Identify which cell holds the provided text, then report its (x, y) central coordinate. 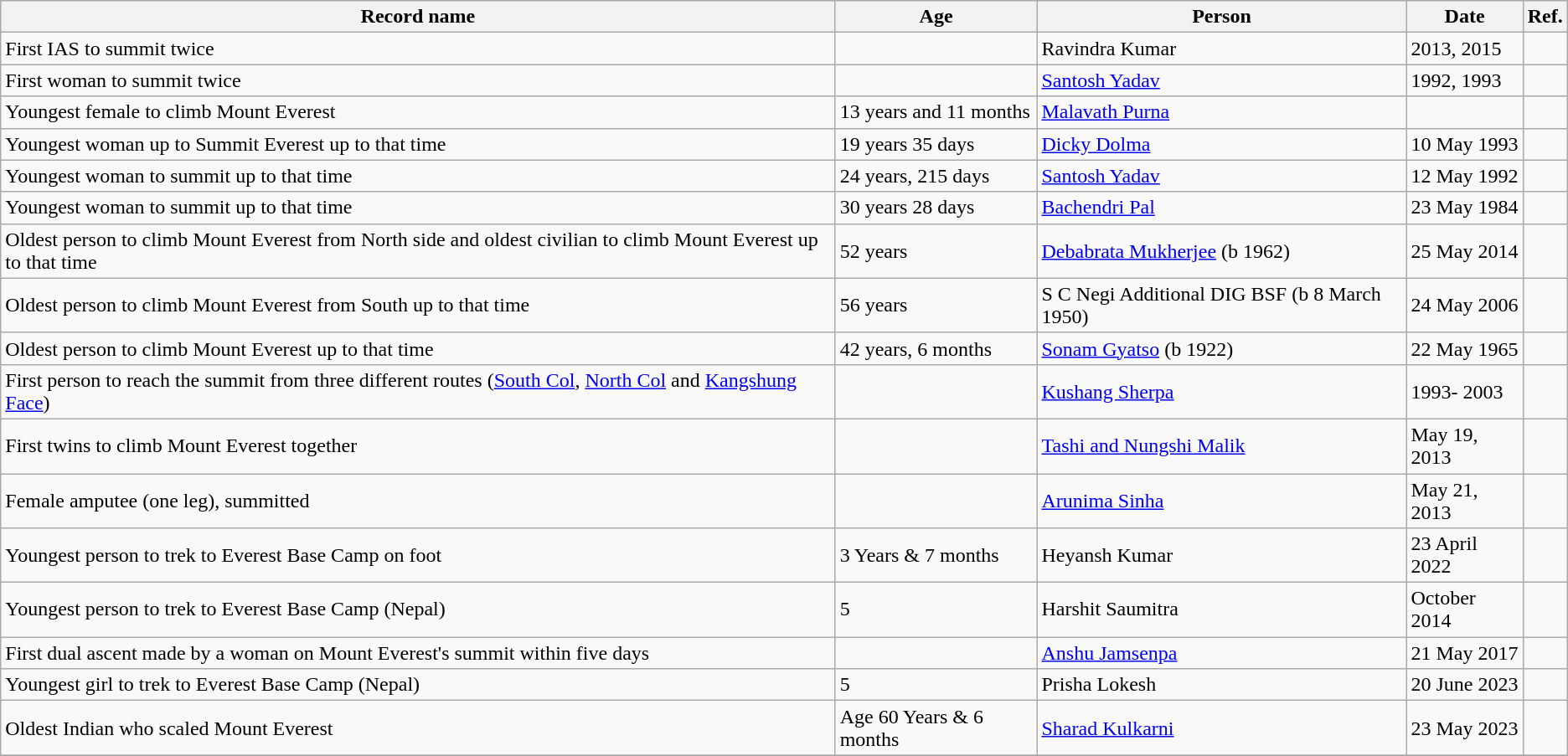
23 May 1984 (1464, 208)
Bachendri Pal (1221, 208)
Youngest person to trek to Everest Base Camp on foot (418, 556)
Record name (418, 17)
First IAS to summit twice (418, 49)
24 years, 215 days (936, 176)
24 May 2006 (1464, 305)
Date (1464, 17)
May 21, 2013 (1464, 501)
Sonam Gyatso (b 1922) (1221, 348)
Age 60 Years & 6 months (936, 728)
25 May 2014 (1464, 251)
First dual ascent made by a woman on Mount Everest's summit within five days (418, 653)
May 19, 2013 (1464, 445)
October 2014 (1464, 609)
3 Years & 7 months (936, 556)
Dicky Dolma (1221, 144)
42 years, 6 months (936, 348)
19 years 35 days (936, 144)
Oldest person to climb Mount Everest from North side and oldest civilian to climb Mount Everest up to that time (418, 251)
23 May 2023 (1464, 728)
30 years 28 days (936, 208)
First woman to summit twice (418, 80)
Kushang Sherpa (1221, 392)
12 May 1992 (1464, 176)
S C Negi Additional DIG BSF (b 8 March 1950) (1221, 305)
13 years and 11 months (936, 112)
20 June 2023 (1464, 685)
Age (936, 17)
10 May 1993 (1464, 144)
1993- 2003 (1464, 392)
21 May 2017 (1464, 653)
Youngest girl to trek to Everest Base Camp (Nepal) (418, 685)
Prisha Lokesh (1221, 685)
52 years (936, 251)
Youngest person to trek to Everest Base Camp (Nepal) (418, 609)
Ref. (1545, 17)
Female amputee (one leg), summitted (418, 501)
Arunima Sinha (1221, 501)
Youngest female to climb Mount Everest (418, 112)
Oldest Indian who scaled Mount Everest (418, 728)
Heyansh Kumar (1221, 556)
Harshit Saumitra (1221, 609)
Person (1221, 17)
2013, 2015 (1464, 49)
23 April 2022 (1464, 556)
Malavath Purna (1221, 112)
First person to reach the summit from three different routes (South Col, North Col and Kangshung Face) (418, 392)
Youngest woman up to Summit Everest up to that time (418, 144)
1992, 1993 (1464, 80)
First twins to climb Mount Everest together (418, 445)
Oldest person to climb Mount Everest up to that time (418, 348)
22 May 1965 (1464, 348)
Ravindra Kumar (1221, 49)
56 years (936, 305)
Anshu Jamsenpa (1221, 653)
Oldest person to climb Mount Everest from South up to that time (418, 305)
Debabrata Mukherjee (b 1962) (1221, 251)
Tashi and Nungshi Malik (1221, 445)
Sharad Kulkarni (1221, 728)
